From the cell containing the given text, extract its center point as (x, y) coordinate. 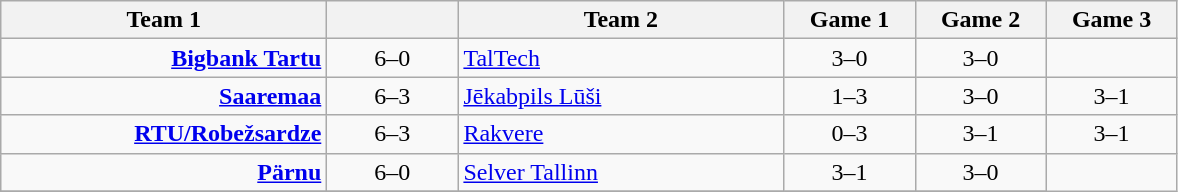
Saaremaa (164, 96)
TalTech (621, 58)
1–3 (850, 96)
Team 2 (621, 20)
RTU/Robežsardze (164, 134)
Selver Tallinn (621, 172)
Game 3 (1112, 20)
Game 1 (850, 20)
Rakvere (621, 134)
0–3 (850, 134)
Game 2 (980, 20)
Jēkabpils Lūši (621, 96)
Pärnu (164, 172)
Bigbank Tartu (164, 58)
Team 1 (164, 20)
